Search for the cell housing the specified text and yield its [X, Y] center coordinate. 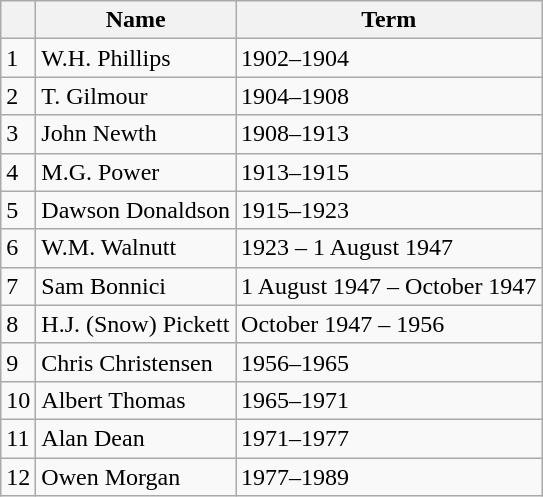
1 [18, 58]
Owen Morgan [136, 477]
1977–1989 [389, 477]
12 [18, 477]
Term [389, 20]
Chris Christensen [136, 362]
1956–1965 [389, 362]
1923 – 1 August 1947 [389, 248]
M.G. Power [136, 172]
Alan Dean [136, 438]
1965–1971 [389, 400]
John Newth [136, 134]
Name [136, 20]
H.J. (Snow) Pickett [136, 324]
Albert Thomas [136, 400]
1904–1908 [389, 96]
8 [18, 324]
4 [18, 172]
Dawson Donaldson [136, 210]
1 August 1947 – October 1947 [389, 286]
10 [18, 400]
3 [18, 134]
W.H. Phillips [136, 58]
1971–1977 [389, 438]
6 [18, 248]
7 [18, 286]
1902–1904 [389, 58]
1915–1923 [389, 210]
5 [18, 210]
T. Gilmour [136, 96]
2 [18, 96]
11 [18, 438]
1908–1913 [389, 134]
1913–1915 [389, 172]
Sam Bonnici [136, 286]
W.M. Walnutt [136, 248]
October 1947 – 1956 [389, 324]
9 [18, 362]
